Extract the [x, y] coordinate from the center of the cell holding the provided text.  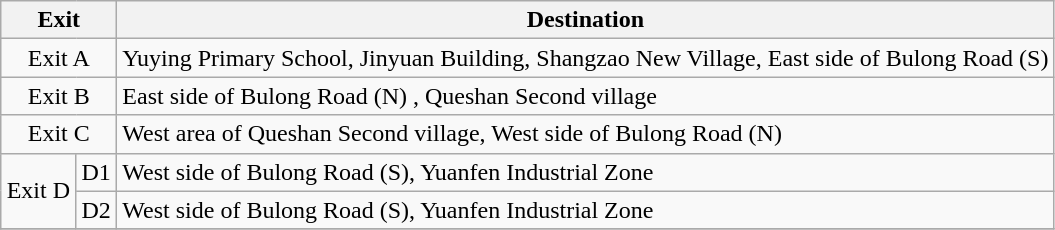
Exit C [59, 134]
Destination [586, 20]
D1 [96, 172]
East side of Bulong Road (N) , Queshan Second village [586, 96]
Exit B [59, 96]
Exit A [59, 58]
Exit D [38, 191]
Yuying Primary School, Jinyuan Building, Shangzao New Village, East side of Bulong Road (S) [586, 58]
Exit [59, 20]
D2 [96, 210]
West area of Queshan Second village, West side of Bulong Road (N) [586, 134]
